From the cell containing the given text, extract its center point as (x, y) coordinate. 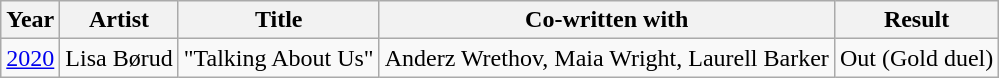
Result (916, 20)
Lisa Børud (119, 58)
Co-written with (606, 20)
Year (30, 20)
Title (278, 20)
Anderz Wrethov, Maia Wright, Laurell Barker (606, 58)
Out (Gold duel) (916, 58)
2020 (30, 58)
Artist (119, 20)
"Talking About Us" (278, 58)
